From the cell containing the given text, extract its center point as (x, y) coordinate. 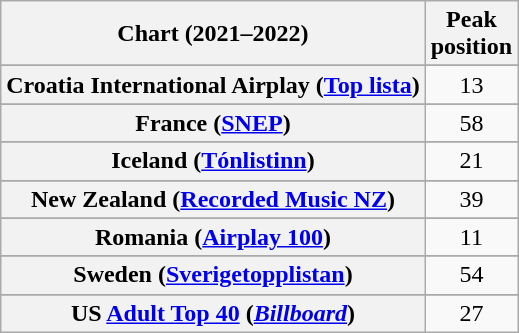
Sweden (Sverigetopplistan) (213, 275)
27 (471, 313)
39 (471, 199)
Chart (2021–2022) (213, 34)
New Zealand (Recorded Music NZ) (213, 199)
54 (471, 275)
Croatia International Airplay (Top lista) (213, 85)
France (SNEP) (213, 123)
Peakposition (471, 34)
Iceland (Tónlistinn) (213, 161)
11 (471, 237)
58 (471, 123)
US Adult Top 40 (Billboard) (213, 313)
13 (471, 85)
21 (471, 161)
Romania (Airplay 100) (213, 237)
